Search for the cell housing the specified text and yield its [X, Y] center coordinate. 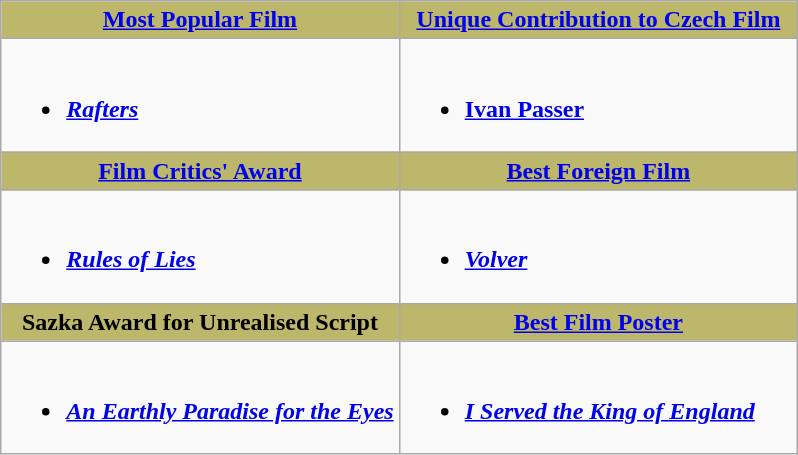
Most Popular Film [200, 20]
An Earthly Paradise for the Eyes [200, 398]
Film Critics' Award [200, 171]
Best Film Poster [598, 322]
Rules of Lies [200, 246]
Sazka Award for Unrealised Script [200, 322]
Best Foreign Film [598, 171]
Volver [598, 246]
I Served the King of England [598, 398]
Rafters [200, 96]
Ivan Passer [598, 96]
Unique Contribution to Czech Film [598, 20]
